Determine the (X, Y) coordinate at the center of the cell enclosing the given text.  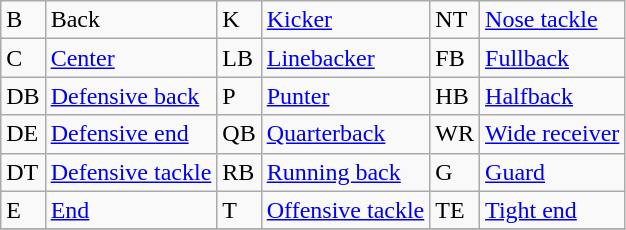
Defensive back (131, 96)
FB (455, 58)
Linebacker (346, 58)
G (455, 172)
Wide receiver (552, 134)
P (239, 96)
DB (23, 96)
Defensive tackle (131, 172)
Fullback (552, 58)
Nose tackle (552, 20)
End (131, 210)
DT (23, 172)
B (23, 20)
DE (23, 134)
Quarterback (346, 134)
Defensive end (131, 134)
Punter (346, 96)
WR (455, 134)
QB (239, 134)
Center (131, 58)
Halfback (552, 96)
K (239, 20)
Tight end (552, 210)
E (23, 210)
Back (131, 20)
NT (455, 20)
RB (239, 172)
HB (455, 96)
Running back (346, 172)
C (23, 58)
Kicker (346, 20)
Guard (552, 172)
LB (239, 58)
T (239, 210)
TE (455, 210)
Offensive tackle (346, 210)
